Scan for the cell matching the given text and deliver its [x, y] coordinate at center. 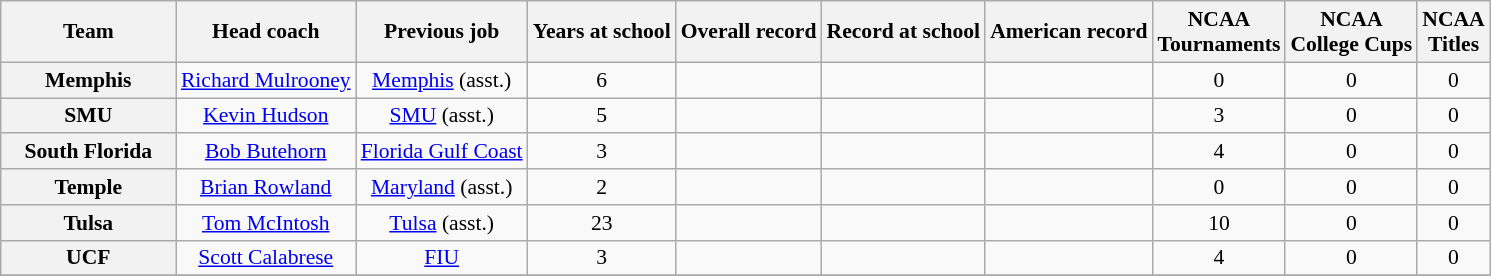
Florida Gulf Coast [442, 152]
Previous job [442, 32]
Temple [88, 187]
6 [602, 80]
American record [1068, 32]
FIU [442, 258]
2 [602, 187]
Team [88, 32]
Kevin Hudson [266, 116]
Brian Rowland [266, 187]
Richard Mulrooney [266, 80]
Scott Calabrese [266, 258]
Record at school [904, 32]
Tom McIntosh [266, 223]
10 [1220, 223]
Tulsa (asst.) [442, 223]
Bob Butehorn [266, 152]
Years at school [602, 32]
Maryland (asst.) [442, 187]
NCAATournaments [1220, 32]
South Florida [88, 152]
Memphis [88, 80]
UCF [88, 258]
5 [602, 116]
Tulsa [88, 223]
23 [602, 223]
SMU [88, 116]
NCAACollege Cups [1351, 32]
NCAATitles [1453, 32]
Memphis (asst.) [442, 80]
SMU (asst.) [442, 116]
Overall record [749, 32]
Head coach [266, 32]
